Return (x, y) of the center of cell containing provided text 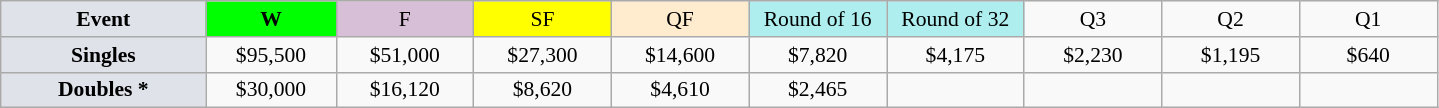
$14,600 (680, 55)
$4,175 (955, 55)
$7,820 (818, 55)
Singles (104, 55)
W (271, 19)
$2,230 (1093, 55)
QF (680, 19)
$1,195 (1231, 55)
$8,620 (543, 90)
$4,610 (680, 90)
$30,000 (271, 90)
Q1 (1368, 19)
$51,000 (405, 55)
Q2 (1231, 19)
$16,120 (405, 90)
SF (543, 19)
Doubles * (104, 90)
$640 (1368, 55)
$2,465 (818, 90)
F (405, 19)
$95,500 (271, 55)
Round of 16 (818, 19)
Round of 32 (955, 19)
$27,300 (543, 55)
Q3 (1093, 19)
Event (104, 19)
